From the cell containing the given text, extract its center point as (x, y) coordinate. 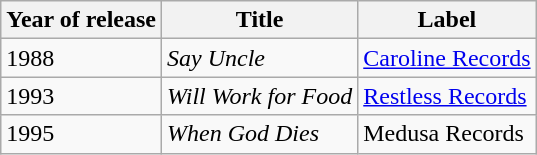
Medusa Records (447, 134)
Restless Records (447, 96)
Will Work for Food (260, 96)
1993 (82, 96)
When God Dies (260, 134)
Say Uncle (260, 58)
1988 (82, 58)
Title (260, 20)
Label (447, 20)
1995 (82, 134)
Year of release (82, 20)
Caroline Records (447, 58)
